Detect which cell encompasses the target text, then output its (X, Y) center coordinate. 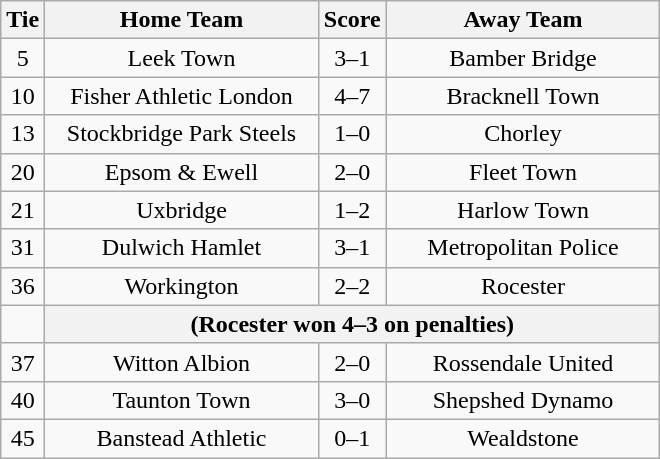
1–2 (352, 210)
5 (23, 58)
3–0 (352, 400)
1–0 (352, 134)
Banstead Athletic (182, 438)
Fisher Athletic London (182, 96)
10 (23, 96)
20 (23, 172)
Away Team (523, 20)
Chorley (523, 134)
Stockbridge Park Steels (182, 134)
37 (23, 362)
Metropolitan Police (523, 248)
Shepshed Dynamo (523, 400)
(Rocester won 4–3 on penalties) (352, 324)
4–7 (352, 96)
Dulwich Hamlet (182, 248)
Workington (182, 286)
Home Team (182, 20)
Harlow Town (523, 210)
13 (23, 134)
Fleet Town (523, 172)
36 (23, 286)
Bamber Bridge (523, 58)
21 (23, 210)
Bracknell Town (523, 96)
45 (23, 438)
Epsom & Ewell (182, 172)
40 (23, 400)
Leek Town (182, 58)
Witton Albion (182, 362)
0–1 (352, 438)
Tie (23, 20)
31 (23, 248)
Score (352, 20)
Rossendale United (523, 362)
2–2 (352, 286)
Wealdstone (523, 438)
Rocester (523, 286)
Taunton Town (182, 400)
Uxbridge (182, 210)
